Return [x, y] of the center of cell containing provided text 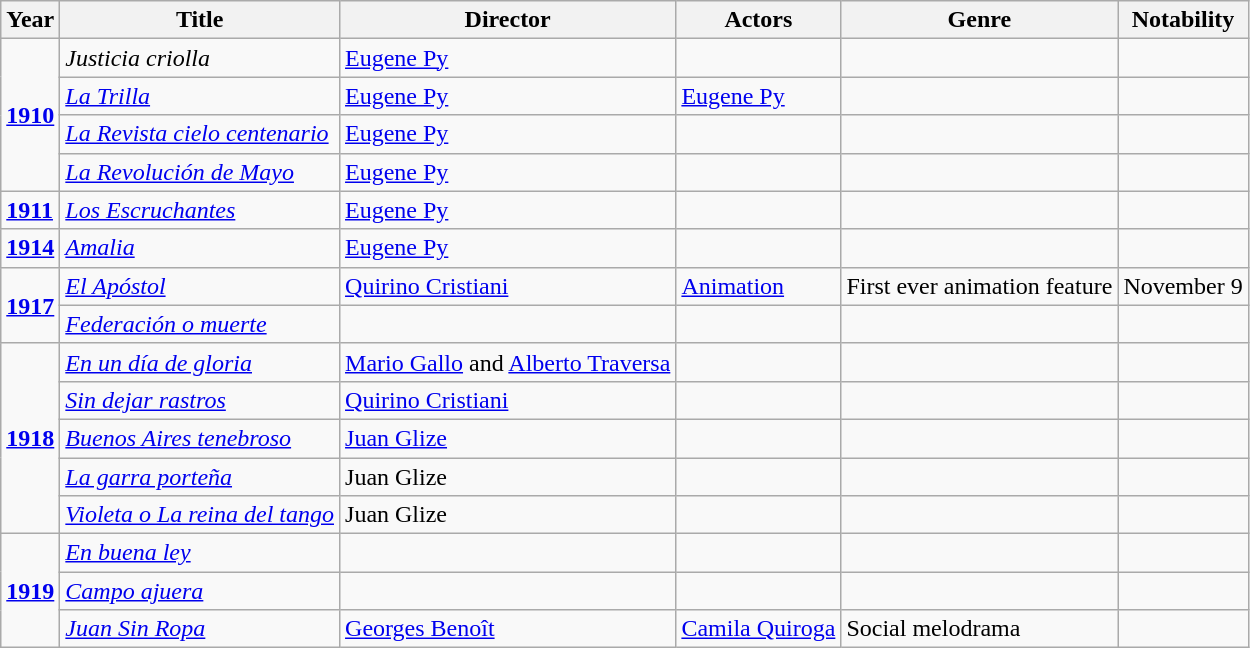
Juan Sin Ropa [200, 629]
Los Escruchantes [200, 210]
1918 [30, 438]
Amalia [200, 248]
November 9 [1183, 286]
Sin dejar rastros [200, 400]
La Revolución de Mayo [200, 172]
Director [508, 20]
Social melodrama [980, 629]
Federación o muerte [200, 324]
Genre [980, 20]
En buena ley [200, 553]
En un día de gloria [200, 362]
Year [30, 20]
La garra porteña [200, 477]
1911 [30, 210]
Animation [758, 286]
Title [200, 20]
Notability [1183, 20]
Justicia criolla [200, 58]
Violeta o La reina del tango [200, 515]
1919 [30, 591]
La Trilla [200, 96]
Georges Benoît [508, 629]
1917 [30, 305]
1910 [30, 115]
Campo ajuera [200, 591]
La Revista cielo centenario [200, 134]
El Apóstol [200, 286]
First ever animation feature [980, 286]
Mario Gallo and Alberto Traversa [508, 362]
Buenos Aires tenebroso [200, 438]
Camila Quiroga [758, 629]
Actors [758, 20]
1914 [30, 248]
